Search for the cell housing the specified text and yield its (X, Y) center coordinate. 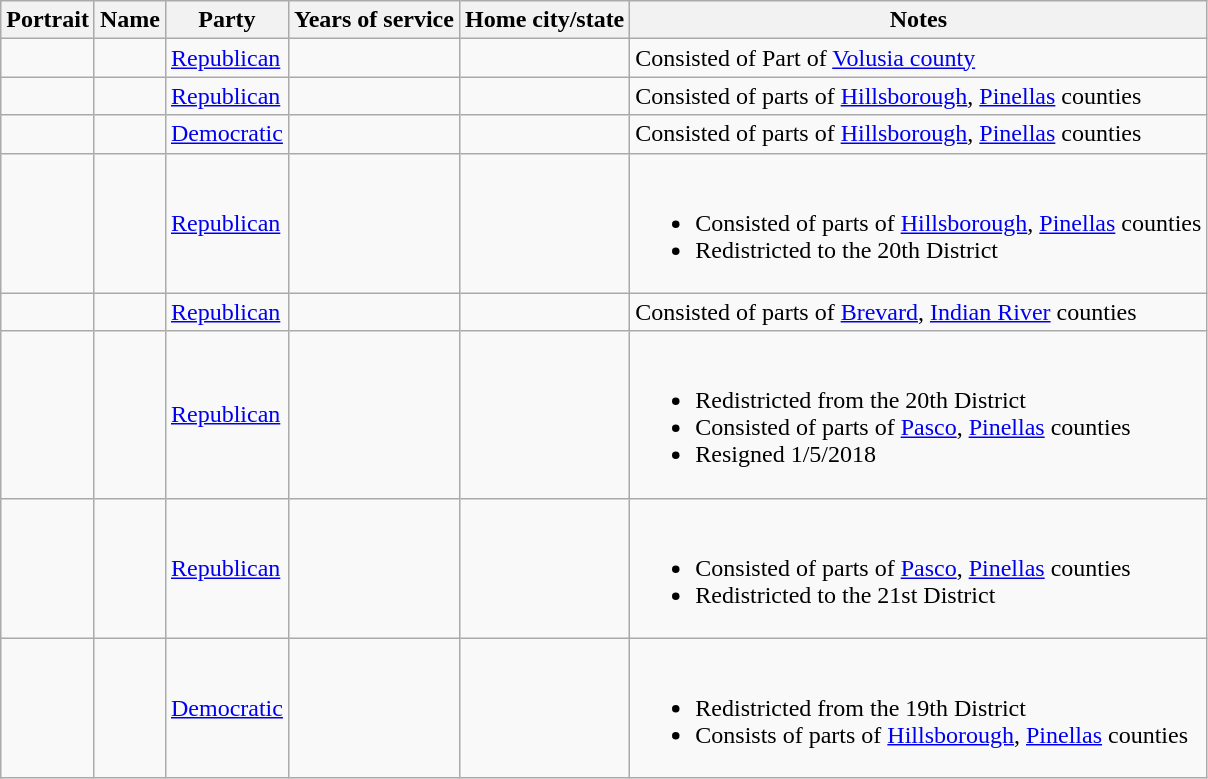
Years of service (374, 20)
Notes (918, 20)
Name (130, 20)
Redistricted from the 20th DistrictConsisted of parts of Pasco, Pinellas countiesResigned 1/5/2018 (918, 414)
Consisted of parts of Hillsborough, Pinellas countiesRedistricted to the 20th District (918, 223)
Party (226, 20)
Home city/state (544, 20)
Consisted of parts of Brevard, Indian River counties (918, 312)
Consisted of Part of Volusia county (918, 58)
Consisted of parts of Pasco, Pinellas countiesRedistricted to the 21st District (918, 568)
Redistricted from the 19th DistrictConsists of parts of Hillsborough, Pinellas counties (918, 708)
Portrait (48, 20)
